From the cell containing the given text, extract its center point as (X, Y) coordinate. 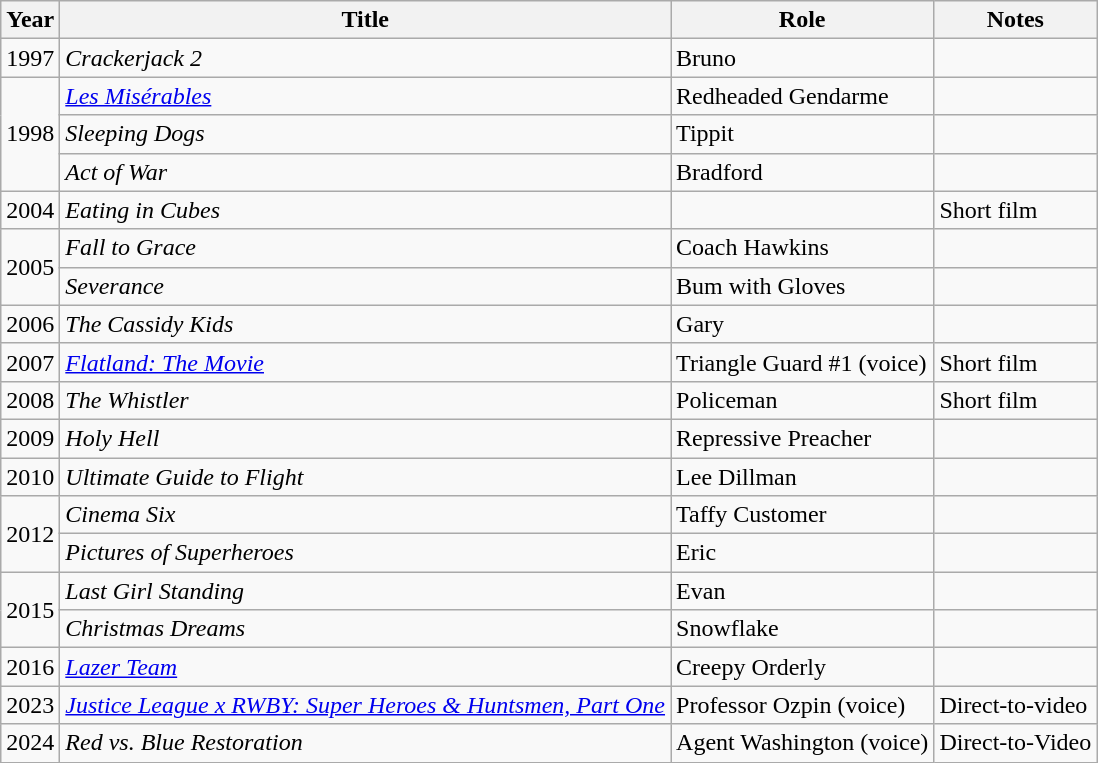
Professor Ozpin (voice) (802, 705)
Crackerjack 2 (366, 58)
Agent Washington (voice) (802, 743)
2009 (30, 438)
Policeman (802, 400)
Bruno (802, 58)
Tippit (802, 134)
Eating in Cubes (366, 210)
Gary (802, 324)
Justice League x RWBY: Super Heroes & Huntsmen, Part One (366, 705)
Holy Hell (366, 438)
2007 (30, 362)
2015 (30, 610)
Role (802, 20)
Notes (1016, 20)
Les Misérables (366, 96)
2024 (30, 743)
Cinema Six (366, 515)
Year (30, 20)
Sleeping Dogs (366, 134)
Flatland: The Movie (366, 362)
Bradford (802, 172)
Snowflake (802, 629)
2023 (30, 705)
Taffy Customer (802, 515)
1997 (30, 58)
2006 (30, 324)
Ultimate Guide to Flight (366, 477)
2010 (30, 477)
Title (366, 20)
The Cassidy Kids (366, 324)
The Whistler (366, 400)
Repressive Preacher (802, 438)
2005 (30, 267)
Triangle Guard #1 (voice) (802, 362)
Coach Hawkins (802, 248)
Redheaded Gendarme (802, 96)
Direct-to-Video (1016, 743)
Creepy Orderly (802, 667)
Eric (802, 553)
Christmas Dreams (366, 629)
Direct-to-video (1016, 705)
Severance (366, 286)
2008 (30, 400)
Act of War (366, 172)
Last Girl Standing (366, 591)
Lazer Team (366, 667)
2012 (30, 534)
2004 (30, 210)
Pictures of Superheroes (366, 553)
Lee Dillman (802, 477)
Evan (802, 591)
2016 (30, 667)
1998 (30, 134)
Bum with Gloves (802, 286)
Red vs. Blue Restoration (366, 743)
Fall to Grace (366, 248)
